Return (X, Y) of the center of cell containing provided text 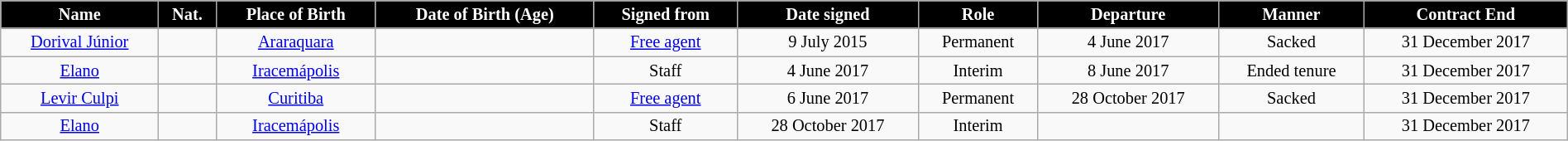
Ended tenure (1292, 70)
Departure (1128, 14)
Contract End (1465, 14)
6 June 2017 (829, 98)
Signed from (666, 14)
Curitiba (296, 98)
Date signed (829, 14)
Levir Culpi (79, 98)
Date of Birth (Age) (485, 14)
9 July 2015 (829, 42)
Dorival Júnior (79, 42)
Role (978, 14)
Place of Birth (296, 14)
8 June 2017 (1128, 70)
Manner (1292, 14)
Araraquara (296, 42)
Name (79, 14)
Nat. (187, 14)
